Find where the given text appears and provide that cell's center as (x, y) coordinate. 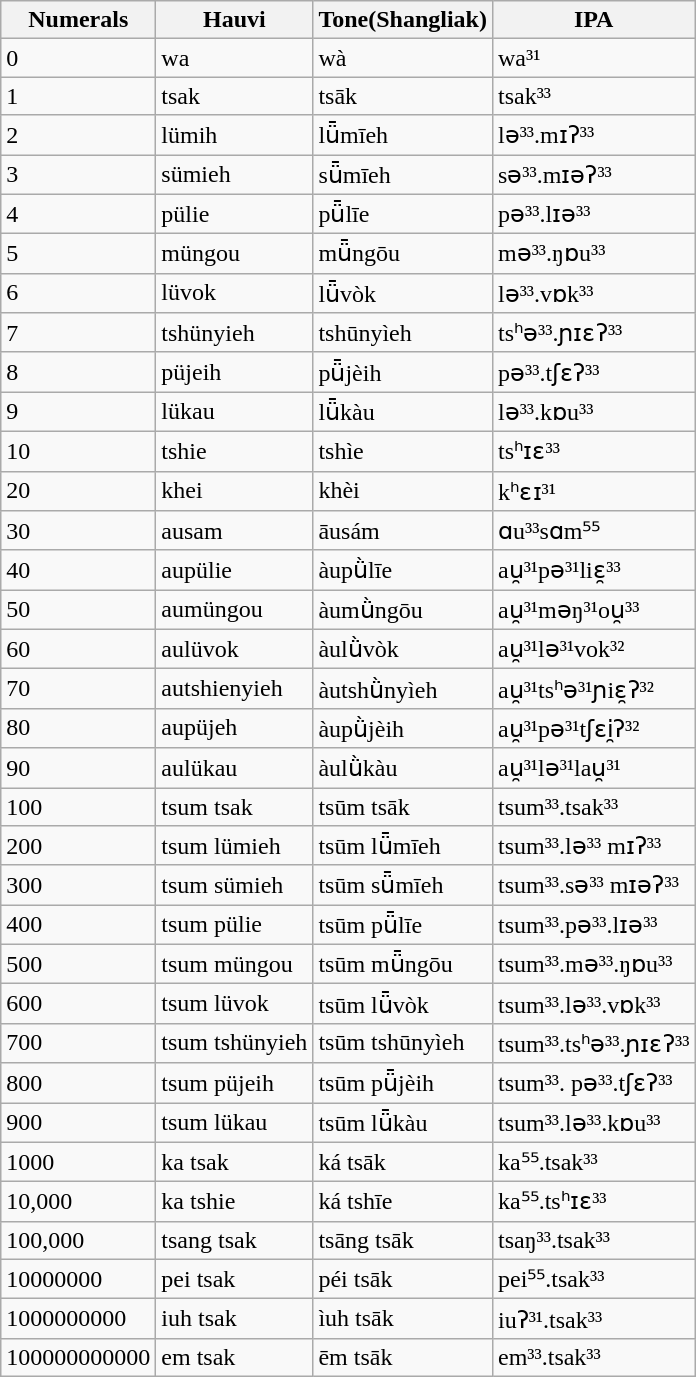
tsʰɪɛ³³ (593, 451)
tsang tsak (234, 1240)
tsak³³ (593, 96)
pǖjèih (403, 372)
ēm tsāk (403, 1357)
aulükau (234, 768)
lüvok (234, 293)
lǖvòk (403, 293)
au̯³¹tsʰə³¹ɲiɛ̯ʔ³² (593, 689)
au̯³¹pə³¹liɛ̯³³ (593, 570)
ka tsak (234, 1162)
au̯³¹məŋ³¹ou̯³³ (593, 610)
tsum tsak (234, 807)
tsum³³. pə³³.tʃɛʔ³³ (593, 1083)
tsum³³.lə³³ mɪʔ³³ (593, 846)
àulǜkàu (403, 768)
100000000000 (78, 1357)
aumüngou (234, 610)
lǖmīeh (403, 135)
khei (234, 491)
ká tsāk (403, 1162)
aulüvok (234, 649)
tsūm tsāk (403, 807)
40 (78, 570)
900 (78, 1122)
ka tshie (234, 1202)
àupǜjèih (403, 728)
tsum³³.lə³³.kɒu³³ (593, 1122)
3 (78, 174)
pə³³.lɪə³³ (593, 214)
300 (78, 885)
60 (78, 649)
9 (78, 412)
5 (78, 254)
800 (78, 1083)
aupüjeh (234, 728)
tsum püjeih (234, 1083)
iuʔ³¹.tsak³³ (593, 1319)
sümieh (234, 174)
lǖkàu (403, 412)
tsūm lǖmīeh (403, 846)
ka⁵⁵.tsak³³ (593, 1162)
tsum lüvok (234, 1004)
sə³³.mɪəʔ³³ (593, 174)
tsaŋ³³.tsak³³ (593, 1240)
tsūm pǖlīe (403, 925)
Tone(Shangliak) (403, 20)
ká tshīe (403, 1202)
autshienyieh (234, 689)
wa³¹ (593, 58)
20 (78, 491)
em tsak (234, 1357)
ka⁵⁵.tsʰɪɛ³³ (593, 1202)
tsūm sǖmīeh (403, 885)
pei tsak (234, 1279)
Hauvi (234, 20)
tsum³³.tsʰə³³.ɲɪɛʔ³³ (593, 1043)
kʰɛɪ³¹ (593, 491)
tshìe (403, 451)
àulǜvòk (403, 649)
1000 (78, 1162)
80 (78, 728)
lə³³.vɒk³³ (593, 293)
tshie (234, 451)
wà (403, 58)
pə³³.tʃɛʔ³³ (593, 372)
200 (78, 846)
100 (78, 807)
pülie (234, 214)
tsāng tsāk (403, 1240)
tsūm pǖjèih (403, 1083)
tsʰə³³.ɲɪɛʔ³³ (593, 333)
em³³.tsak³³ (593, 1357)
tsum sümieh (234, 885)
8 (78, 372)
Numerals (78, 20)
10000000 (78, 1279)
4 (78, 214)
lükau (234, 412)
tsum³³.lə³³.vɒk³³ (593, 1004)
10,000 (78, 1202)
müngou (234, 254)
0 (78, 58)
àutshǜnyìeh (403, 689)
àupǜlīe (403, 570)
tshünyieh (234, 333)
pǖlīe (403, 214)
tsum lükau (234, 1122)
tsūm mǖngōu (403, 964)
400 (78, 925)
wa (234, 58)
iuh tsak (234, 1319)
āusám (403, 531)
péi tsāk (403, 1279)
90 (78, 768)
tsum pülie (234, 925)
khèi (403, 491)
sǖmīeh (403, 174)
600 (78, 1004)
1000000000 (78, 1319)
50 (78, 610)
7 (78, 333)
lə³³.kɒu³³ (593, 412)
2 (78, 135)
mǖngōu (403, 254)
tsum lümieh (234, 846)
100,000 (78, 1240)
au̯³¹lə³¹vok³² (593, 649)
lümih (234, 135)
tsūm lǖvòk (403, 1004)
tsāk (403, 96)
tsak (234, 96)
500 (78, 964)
10 (78, 451)
tsum müngou (234, 964)
ausam (234, 531)
pei⁵⁵.tsak³³ (593, 1279)
tsum³³.mə³³.ŋɒu³³ (593, 964)
6 (78, 293)
1 (78, 96)
àumǜngōu (403, 610)
tsum tshünyieh (234, 1043)
au̯³¹lə³¹lau̯³¹ (593, 768)
tsūm tshūnyìeh (403, 1043)
tshūnyìeh (403, 333)
mə³³.ŋɒu³³ (593, 254)
lə³³.mɪʔ³³ (593, 135)
tsum³³.tsak³³ (593, 807)
700 (78, 1043)
tsūm lǖkàu (403, 1122)
au̯³¹pə³¹tʃɛi̯ʔ³² (593, 728)
ɑu³³sɑm⁵⁵ (593, 531)
70 (78, 689)
ìuh tsāk (403, 1319)
püjeih (234, 372)
IPA (593, 20)
30 (78, 531)
aupülie (234, 570)
tsum³³.pə³³.lɪə³³ (593, 925)
tsum³³.sə³³ mɪəʔ³³ (593, 885)
